From the cell containing the given text, extract its center point as (x, y) coordinate. 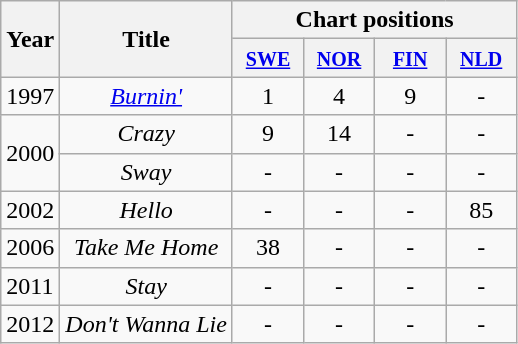
2002 (30, 210)
2000 (30, 153)
2006 (30, 248)
2012 (30, 324)
85 (482, 210)
Burnin' (146, 96)
Chart positions (374, 20)
38 (268, 248)
14 (340, 134)
4 (340, 96)
2011 (30, 286)
Take Me Home (146, 248)
Crazy (146, 134)
1997 (30, 96)
Don't Wanna Lie (146, 324)
Year (30, 39)
Sway (146, 172)
Stay (146, 286)
NOR (340, 58)
Hello (146, 210)
Title (146, 39)
NLD (482, 58)
FIN (410, 58)
1 (268, 96)
SWE (268, 58)
